Detect which cell encompasses the target text, then output its [x, y] center coordinate. 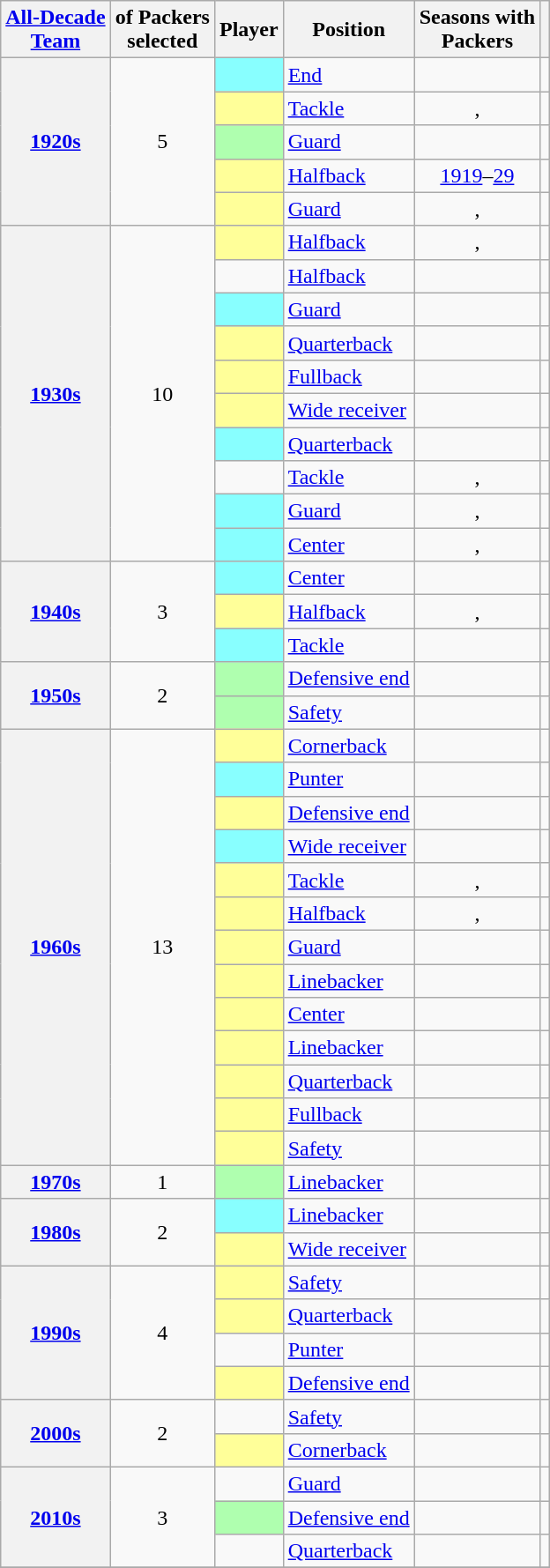
1960s [56, 947]
1920s [56, 142]
5 [162, 142]
1 [162, 1182]
13 [162, 947]
1990s [56, 1333]
4 [162, 1333]
End [349, 75]
2000s [56, 1433]
All-DecadeTeam [56, 30]
1940s [56, 612]
1980s [56, 1232]
Seasons withPackers [477, 30]
Position [349, 30]
10 [162, 393]
of Packersselected [162, 30]
1970s [56, 1182]
Player [249, 30]
1930s [56, 393]
1919–29 [477, 175]
1950s [56, 695]
2010s [56, 1517]
